Identify which cell holds the provided text, then report its [x, y] central coordinate. 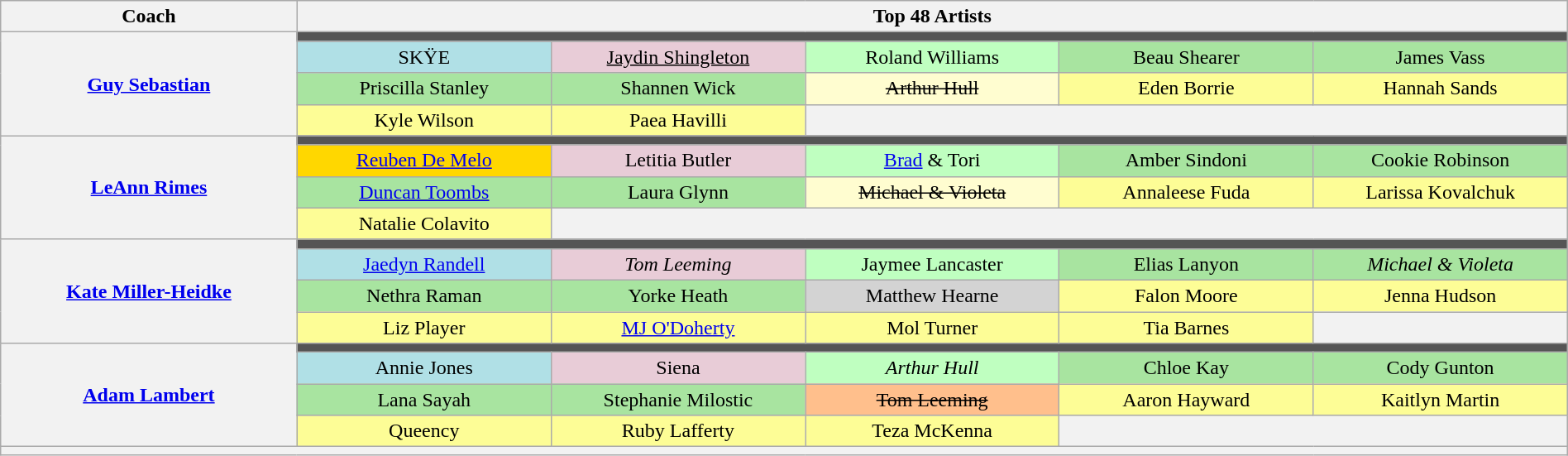
Tia Barnes [1186, 327]
James Vass [1441, 57]
Amber Sindoni [1186, 161]
Aaron Hayward [1186, 400]
Kaitlyn Martin [1441, 400]
Cody Gunton [1441, 368]
Ruby Lafferty [678, 431]
Roland Williams [933, 57]
Duncan Toombs [423, 192]
Kate Miller-Heidke [149, 291]
Annie Jones [423, 368]
Queency [423, 431]
Chloe Kay [1186, 368]
Adam Lambert [149, 396]
LeAnn Rimes [149, 187]
Falon Moore [1186, 295]
Matthew Hearne [933, 295]
Siena [678, 368]
Nethra Raman [423, 295]
Elias Lanyon [1186, 264]
SKŸE [423, 57]
Natalie Colavito [423, 223]
MJ O'Doherty [678, 327]
Teza McKenna [933, 431]
Letitia Butler [678, 161]
Eden Borrie [1186, 89]
Hannah Sands [1441, 89]
Paea Havilli [678, 120]
Jaydin Shingleton [678, 57]
Jaedyn Randell [423, 264]
Top 48 Artists [932, 17]
Stephanie Milostic [678, 400]
Jenna Hudson [1441, 295]
Coach [149, 17]
Beau Shearer [1186, 57]
Kyle Wilson [423, 120]
Yorke Heath [678, 295]
Priscilla Stanley [423, 89]
Liz Player [423, 327]
Brad & Tori [933, 161]
Mol Turner [933, 327]
Jaymee Lancaster [933, 264]
Cookie Robinson [1441, 161]
Shannen Wick [678, 89]
Reuben De Melo [423, 161]
Guy Sebastian [149, 84]
Laura Glynn [678, 192]
Larissa Kovalchuk [1441, 192]
Annaleese Fuda [1186, 192]
Lana Sayah [423, 400]
